Capture the cell that displays the provided text and extract its (x, y) central coordinate. 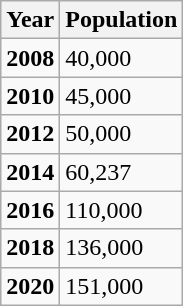
40,000 (122, 58)
110,000 (122, 210)
2018 (30, 248)
Population (122, 20)
151,000 (122, 286)
2008 (30, 58)
2020 (30, 286)
2010 (30, 96)
Year (30, 20)
136,000 (122, 248)
60,237 (122, 172)
2014 (30, 172)
2016 (30, 210)
50,000 (122, 134)
45,000 (122, 96)
2012 (30, 134)
